Determine the [X, Y] coordinate at the center of the cell enclosing the given text.  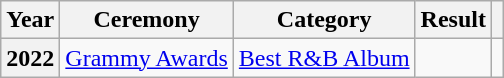
Category [324, 20]
Result [453, 20]
2022 [30, 58]
Year [30, 20]
Ceremony [147, 20]
Grammy Awards [147, 58]
Best R&B Album [324, 58]
